Find where the given text appears and provide that cell's center as (x, y) coordinate. 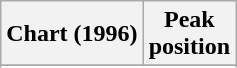
Peakposition (189, 34)
Chart (1996) (72, 34)
